Capture the cell that displays the provided text and extract its (X, Y) central coordinate. 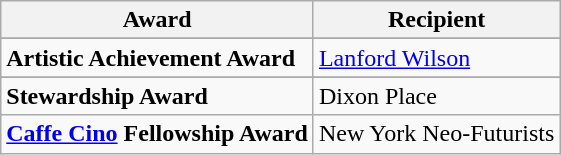
Stewardship Award (158, 96)
Lanford Wilson (436, 58)
Award (158, 20)
Recipient (436, 20)
Artistic Achievement Award (158, 58)
New York Neo-Futurists (436, 134)
Caffe Cino Fellowship Award (158, 134)
Dixon Place (436, 96)
